Provide the (X, Y) coordinate of the cell's center where the given text is located.  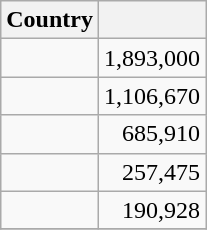
257,475 (152, 172)
Country (50, 20)
190,928 (152, 210)
1,106,670 (152, 96)
685,910 (152, 134)
1,893,000 (152, 58)
